Scan for the cell matching the given text and deliver its (X, Y) coordinate at center. 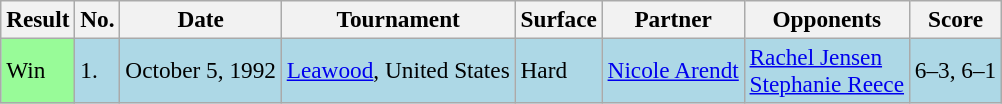
Leawood, United States (398, 70)
October 5, 1992 (200, 70)
Surface (558, 19)
6–3, 6–1 (955, 70)
No. (98, 19)
Nicole Arendt (673, 70)
Partner (673, 19)
Date (200, 19)
Hard (558, 70)
Score (955, 19)
Tournament (398, 19)
Opponents (826, 19)
Win (38, 70)
Result (38, 19)
1. (98, 70)
Rachel Jensen Stephanie Reece (826, 70)
